Capture the cell that displays the provided text and extract its [x, y] central coordinate. 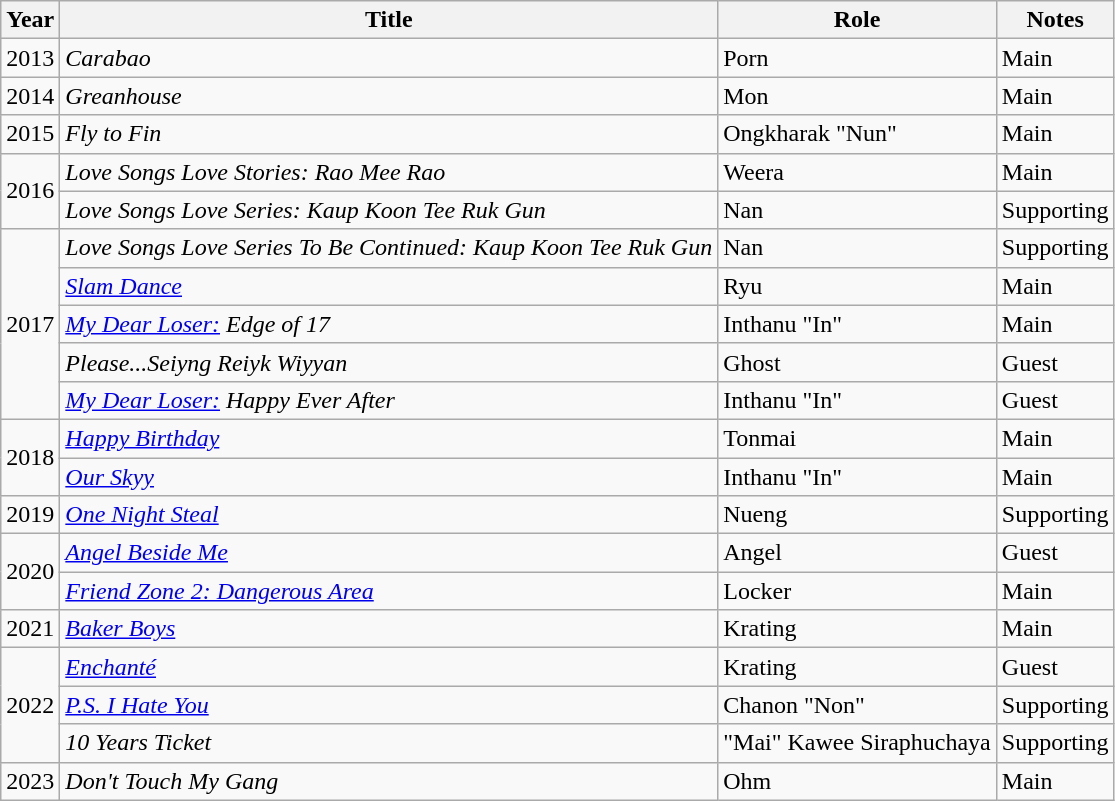
Greanhouse [389, 96]
Don't Touch My Gang [389, 781]
Nueng [858, 515]
Chanon "Non" [858, 705]
Title [389, 20]
2022 [30, 705]
Love Songs Love Stories: Rao Mee Rao [389, 172]
2023 [30, 781]
"Mai" Kawee Siraphuchaya [858, 743]
2013 [30, 58]
P.S. I Hate You [389, 705]
2021 [30, 629]
Ongkharak "Nun" [858, 134]
Year [30, 20]
One Night Steal [389, 515]
Ghost [858, 362]
2018 [30, 457]
Porn [858, 58]
Love Songs Love Series: Kaup Koon Tee Ruk Gun [389, 210]
Tonmai [858, 438]
Ohm [858, 781]
Friend Zone 2: Dangerous Area [389, 591]
2019 [30, 515]
Angel [858, 553]
Mon [858, 96]
2016 [30, 191]
10 Years Ticket [389, 743]
Fly to Fin [389, 134]
Slam Dance [389, 286]
Please...Seiyng Reiyk Wiyyan [389, 362]
Role [858, 20]
Weera [858, 172]
Ryu [858, 286]
2017 [30, 324]
Notes [1055, 20]
Carabao [389, 58]
Our Skyy [389, 477]
Love Songs Love Series To Be Continued: Kaup Koon Tee Ruk Gun [389, 248]
Angel Beside Me [389, 553]
2015 [30, 134]
Baker Boys [389, 629]
Locker [858, 591]
2020 [30, 572]
My Dear Loser: Happy Ever After [389, 400]
Enchanté [389, 667]
My Dear Loser: Edge of 17 [389, 324]
Happy Birthday [389, 438]
2014 [30, 96]
